Search for the cell housing the specified text and yield its (X, Y) center coordinate. 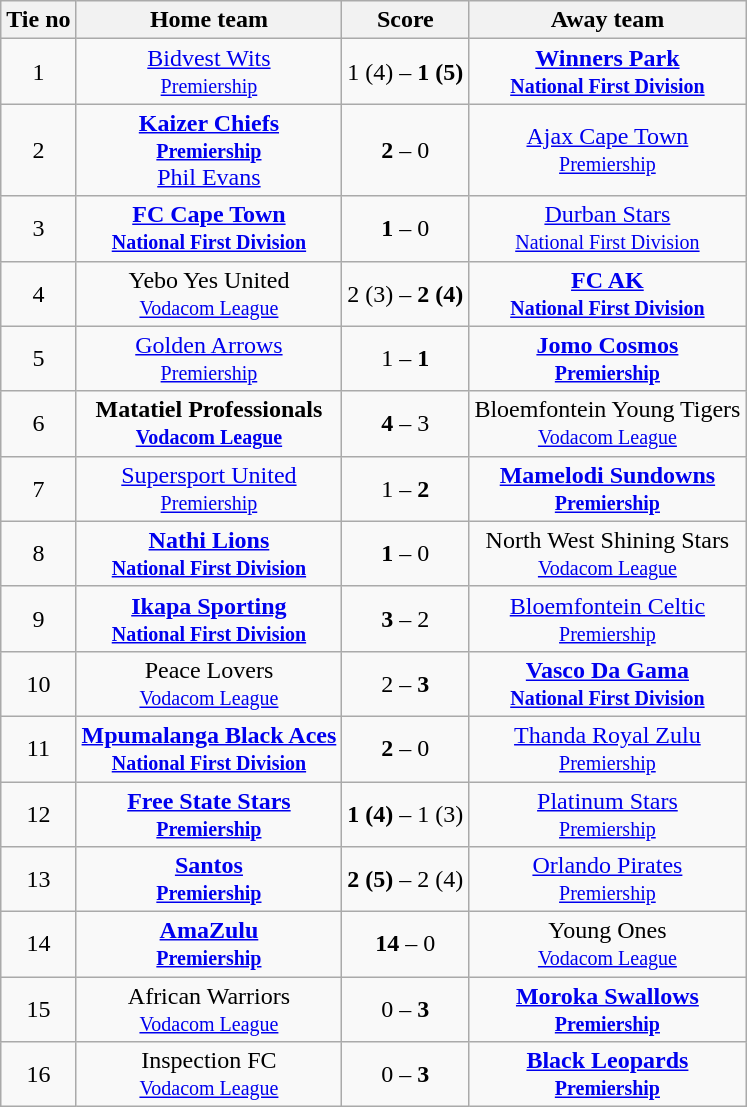
Black Leopards Premiership (608, 1074)
10 (38, 684)
Mamelodi Sundowns Premiership (608, 488)
Away team (608, 20)
AmaZulu Premiership (209, 944)
Bloemfontein Celtic Premiership (608, 618)
Home team (209, 20)
FC Cape Town National First Division (209, 228)
4 – 3 (406, 424)
Winners Park National First Division (608, 72)
Inspection FC Vodacom League (209, 1074)
Bidvest Wits Premiership (209, 72)
Young Ones Vodacom League (608, 944)
North West Shining Stars Vodacom League (608, 554)
Kaizer Chiefs PremiershipPhil Evans (209, 150)
Moroka Swallows Premiership (608, 1010)
Orlando Pirates Premiership (608, 880)
African Warriors Vodacom League (209, 1010)
14 – 0 (406, 944)
1 (38, 72)
Golden Arrows Premiership (209, 358)
Bloemfontein Young Tigers Vodacom League (608, 424)
Mpumalanga Black Aces National First Division (209, 748)
Durban Stars National First Division (608, 228)
Supersport United Premiership (209, 488)
1 (4) – 1 (3) (406, 814)
Thanda Royal Zulu Premiership (608, 748)
1 – 2 (406, 488)
Peace Lovers Vodacom League (209, 684)
Matatiel Professionals Vodacom League (209, 424)
2 (38, 150)
16 (38, 1074)
Tie no (38, 20)
14 (38, 944)
2 – 3 (406, 684)
11 (38, 748)
3 – 2 (406, 618)
Yebo Yes United Vodacom League (209, 294)
13 (38, 880)
15 (38, 1010)
7 (38, 488)
5 (38, 358)
9 (38, 618)
2 (3) – 2 (4) (406, 294)
3 (38, 228)
Score (406, 20)
Nathi Lions National First Division (209, 554)
FC AK National First Division (608, 294)
2 (5) – 2 (4) (406, 880)
6 (38, 424)
1 (4) – 1 (5) (406, 72)
Ikapa Sporting National First Division (209, 618)
Ajax Cape Town Premiership (608, 150)
Free State Stars Premiership (209, 814)
12 (38, 814)
Santos Premiership (209, 880)
4 (38, 294)
Platinum Stars Premiership (608, 814)
Jomo Cosmos Premiership (608, 358)
Vasco Da Gama National First Division (608, 684)
1 – 1 (406, 358)
8 (38, 554)
